Determine the [X, Y] coordinate at the center of the cell enclosing the given text.  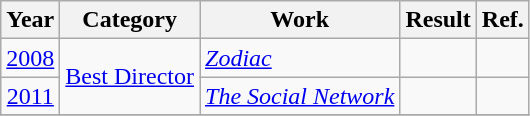
Category [130, 20]
Work [300, 20]
Year [30, 20]
Best Director [130, 77]
2011 [30, 96]
The Social Network [300, 96]
Zodiac [300, 58]
Ref. [502, 20]
Result [438, 20]
2008 [30, 58]
